Pinpoint the cell where the given text exists, returning its (x, y) midpoint coordinate. 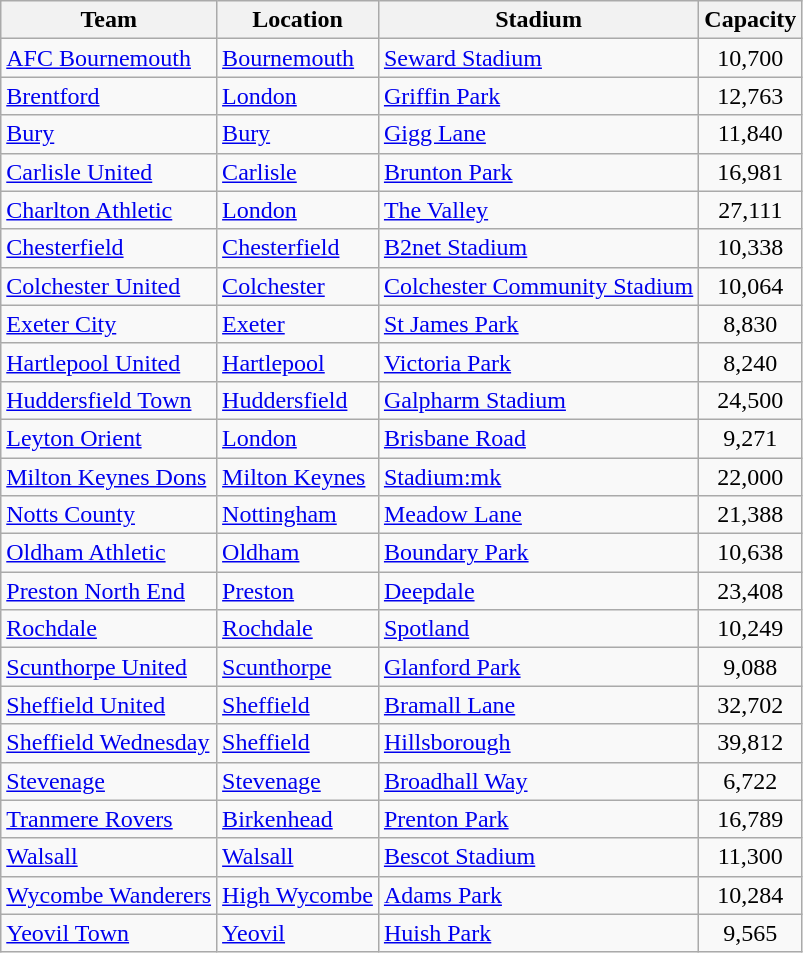
Notts County (109, 515)
Spotland (538, 629)
B2net Stadium (538, 248)
Meadow Lane (538, 515)
9,088 (750, 667)
Capacity (750, 20)
Stadium:mk (538, 477)
High Wycombe (298, 895)
Milton Keynes (298, 477)
10,284 (750, 895)
Huddersfield (298, 400)
Yeovil Town (109, 933)
Exeter City (109, 324)
6,722 (750, 781)
Stadium (538, 20)
9,271 (750, 438)
Bescot Stadium (538, 857)
12,763 (750, 96)
11,300 (750, 857)
Deepdale (538, 591)
Sheffield Wednesday (109, 743)
Galpharm Stadium (538, 400)
Tranmere Rovers (109, 819)
Wycombe Wanderers (109, 895)
The Valley (538, 210)
Oldham (298, 553)
Team (109, 20)
Sheffield United (109, 705)
11,840 (750, 134)
27,111 (750, 210)
Leyton Orient (109, 438)
Hillsborough (538, 743)
Exeter (298, 324)
Colchester United (109, 286)
Huddersfield Town (109, 400)
Colchester Community Stadium (538, 286)
10,638 (750, 553)
Oldham Athletic (109, 553)
Scunthorpe (298, 667)
Huish Park (538, 933)
Preston (298, 591)
Prenton Park (538, 819)
8,240 (750, 362)
Yeovil (298, 933)
16,789 (750, 819)
Colchester (298, 286)
10,064 (750, 286)
Hartlepool United (109, 362)
Glanford Park (538, 667)
8,830 (750, 324)
Adams Park (538, 895)
16,981 (750, 172)
Gigg Lane (538, 134)
Griffin Park (538, 96)
Brisbane Road (538, 438)
Carlisle United (109, 172)
Victoria Park (538, 362)
Broadhall Way (538, 781)
9,565 (750, 933)
Bournemouth (298, 58)
AFC Bournemouth (109, 58)
Boundary Park (538, 553)
Milton Keynes Dons (109, 477)
Brunton Park (538, 172)
Preston North End (109, 591)
Hartlepool (298, 362)
Nottingham (298, 515)
32,702 (750, 705)
22,000 (750, 477)
Scunthorpe United (109, 667)
St James Park (538, 324)
Charlton Athletic (109, 210)
Location (298, 20)
10,338 (750, 248)
23,408 (750, 591)
10,700 (750, 58)
Carlisle (298, 172)
Seward Stadium (538, 58)
10,249 (750, 629)
21,388 (750, 515)
24,500 (750, 400)
Birkenhead (298, 819)
Brentford (109, 96)
39,812 (750, 743)
Bramall Lane (538, 705)
